For the text-containing cell, return its midpoint in [x, y] coordinate format. 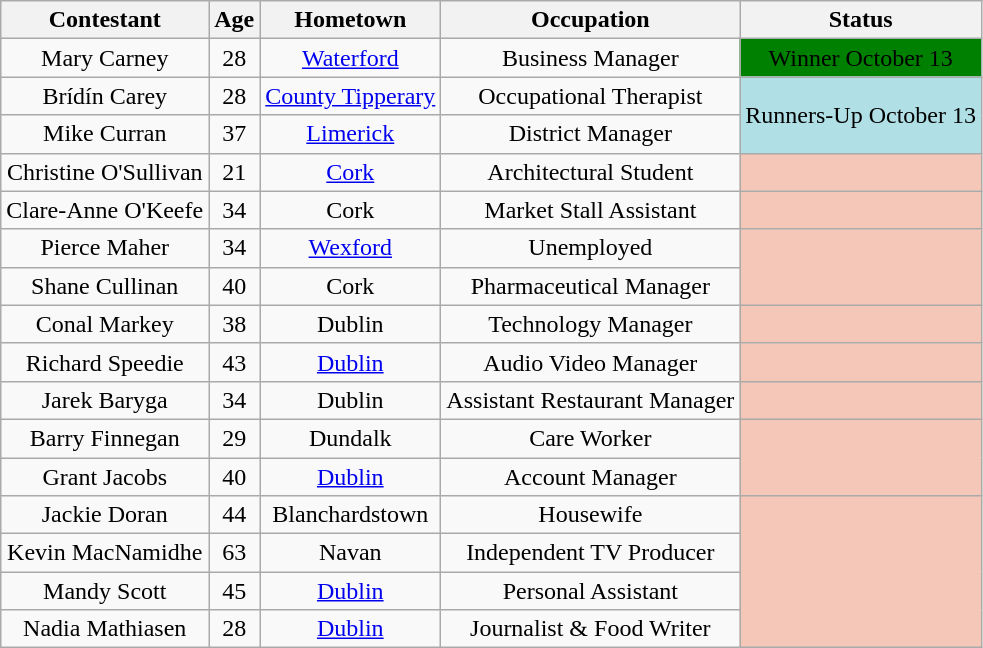
Architectural Student [590, 172]
Waterford [350, 58]
Mary Carney [105, 58]
Occupation [590, 20]
Mandy Scott [105, 591]
Richard Speedie [105, 362]
Unemployed [590, 248]
Age [234, 20]
Limerick [350, 134]
Barry Finnegan [105, 438]
Dundalk [350, 438]
Care Worker [590, 438]
Journalist & Food Writer [590, 629]
Technology Manager [590, 324]
Housewife [590, 515]
Clare-Anne O'Keefe [105, 210]
Personal Assistant [590, 591]
45 [234, 591]
Business Manager [590, 58]
Runners-Up October 13 [861, 115]
38 [234, 324]
Shane Cullinan [105, 286]
43 [234, 362]
Wexford [350, 248]
County Tipperary [350, 96]
Contestant [105, 20]
44 [234, 515]
21 [234, 172]
Pierce Maher [105, 248]
63 [234, 553]
Audio Video Manager [590, 362]
Kevin MacNamidhe [105, 553]
Status [861, 20]
37 [234, 134]
Conal Markey [105, 324]
District Manager [590, 134]
Independent TV Producer [590, 553]
Winner October 13 [861, 58]
Pharmaceutical Manager [590, 286]
Nadia Mathiasen [105, 629]
Market Stall Assistant [590, 210]
Blanchardstown [350, 515]
Christine O'Sullivan [105, 172]
Jackie Doran [105, 515]
Hometown [350, 20]
Occupational Therapist [590, 96]
29 [234, 438]
Grant Jacobs [105, 477]
Navan [350, 553]
Brídín Carey [105, 96]
Account Manager [590, 477]
Mike Curran [105, 134]
Assistant Restaurant Manager [590, 400]
Jarek Baryga [105, 400]
